Scan for the cell matching the given text and deliver its [x, y] coordinate at center. 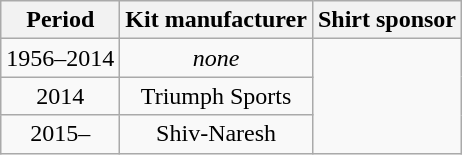
Triumph Sports [216, 96]
Kit manufacturer [216, 20]
Period [60, 20]
2015– [60, 134]
none [216, 58]
2014 [60, 96]
Shiv-Naresh [216, 134]
Shirt sponsor [386, 20]
1956–2014 [60, 58]
